Search for the cell housing the specified text and yield its (x, y) center coordinate. 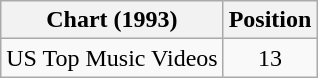
Position (270, 20)
Chart (1993) (112, 20)
13 (270, 58)
US Top Music Videos (112, 58)
